Identify which cell holds the provided text, then report its [x, y] central coordinate. 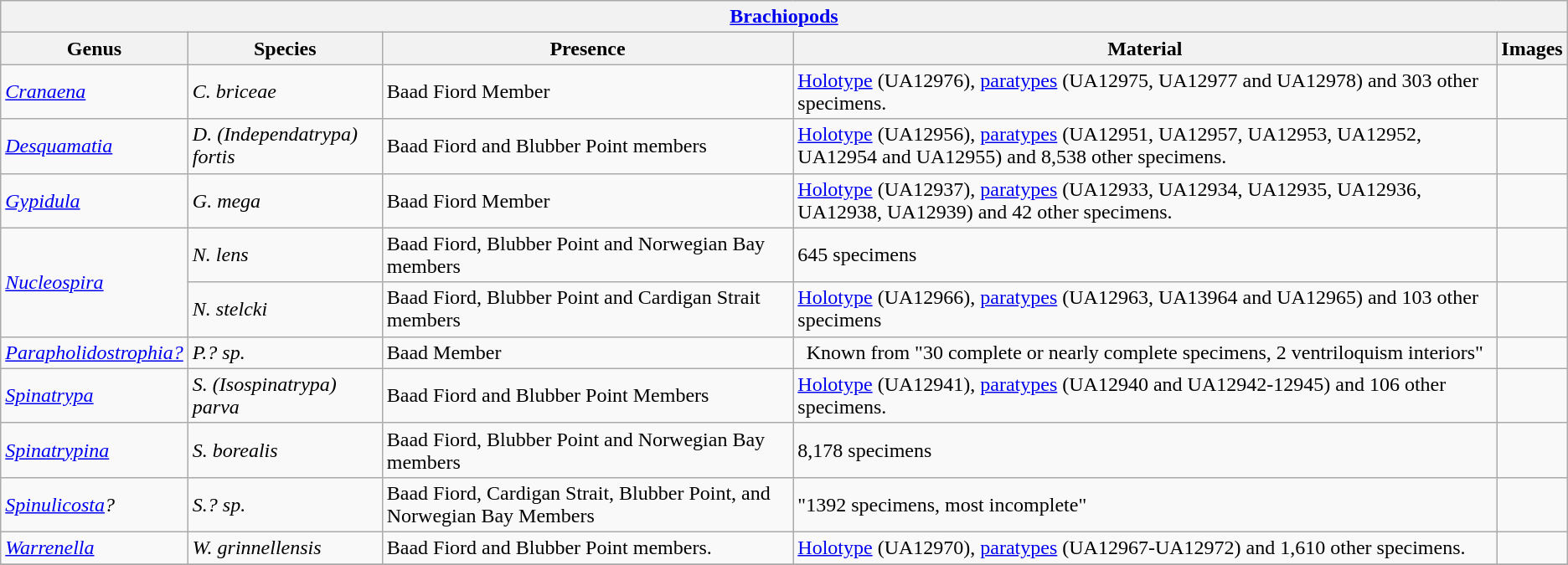
Holotype (UA12966), paratypes (UA12963, UA13964 and UA12965) and 103 other specimens [1145, 310]
Known from "30 complete or nearly complete specimens, 2 ventriloquism interiors" [1145, 352]
Spinulicosta? [95, 504]
Presence [588, 49]
"1392 specimens, most incomplete" [1145, 504]
Baad Fiord and Blubber Point members. [588, 547]
N. stelcki [285, 310]
S. borealis [285, 450]
Nucleospira [95, 282]
Holotype (UA12976), paratypes (UA12975, UA12977 and UA12978) and 303 other specimens. [1145, 92]
Holotype (UA12941), paratypes (UA12940 and UA12942-12945) and 106 other specimens. [1145, 395]
P.? sp. [285, 352]
Images [1532, 49]
Material [1145, 49]
Baad Fiord and Blubber Point Members [588, 395]
G. mega [285, 201]
Brachiopods [784, 17]
8,178 specimens [1145, 450]
Holotype (UA12970), paratypes (UA12967-UA12972) and 1,610 other specimens. [1145, 547]
Gypidula [95, 201]
Holotype (UA12937), paratypes (UA12933, UA12934, UA12935, UA12936, UA12938, UA12939) and 42 other specimens. [1145, 201]
Desquamatia [95, 146]
Cranaena [95, 92]
Spinatrypina [95, 450]
W. grinnellensis [285, 547]
D. (Independatrypa) fortis [285, 146]
Baad Fiord, Cardigan Strait, Blubber Point, and Norwegian Bay Members [588, 504]
Warrenella [95, 547]
Baad Fiord, Blubber Point and Cardigan Strait members [588, 310]
S.? sp. [285, 504]
Species [285, 49]
Baad Fiord and Blubber Point members [588, 146]
645 specimens [1145, 254]
Parapholidostrophia? [95, 352]
Genus [95, 49]
Spinatrypa [95, 395]
Baad Member [588, 352]
Holotype (UA12956), paratypes (UA12951, UA12957, UA12953, UA12952, UA12954 and UA12955) and 8,538 other specimens. [1145, 146]
C. briceae [285, 92]
S. (Isospinatrypa) parva [285, 395]
N. lens [285, 254]
